Detect which cell encompasses the target text, then output its (X, Y) center coordinate. 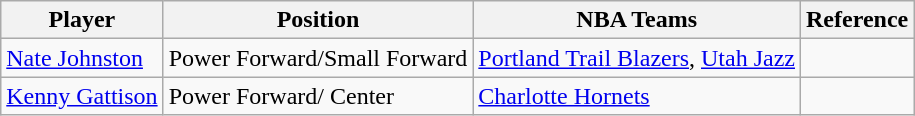
Power Forward/Small Forward (318, 58)
Player (82, 20)
Nate Johnston (82, 58)
Charlotte Hornets (637, 96)
Reference (858, 20)
Power Forward/ Center (318, 96)
Position (318, 20)
Portland Trail Blazers, Utah Jazz (637, 58)
Kenny Gattison (82, 96)
NBA Teams (637, 20)
